Scan for the cell matching the given text and deliver its [x, y] coordinate at center. 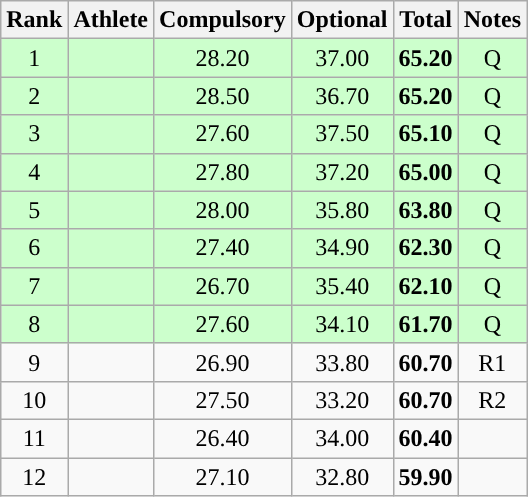
61.70 [426, 324]
27.40 [223, 248]
Rank [34, 20]
34.90 [342, 248]
3 [34, 134]
37.00 [342, 58]
63.80 [426, 210]
Athlete [111, 20]
Optional [342, 20]
10 [34, 400]
26.70 [223, 286]
36.70 [342, 96]
26.90 [223, 362]
4 [34, 172]
65.10 [426, 134]
7 [34, 286]
65.00 [426, 172]
28.00 [223, 210]
37.20 [342, 172]
27.80 [223, 172]
62.10 [426, 286]
8 [34, 324]
37.50 [342, 134]
27.10 [223, 477]
28.20 [223, 58]
28.50 [223, 96]
6 [34, 248]
26.40 [223, 438]
Notes [492, 20]
Total [426, 20]
34.10 [342, 324]
32.80 [342, 477]
34.00 [342, 438]
9 [34, 362]
Compulsory [223, 20]
R1 [492, 362]
2 [34, 96]
R2 [492, 400]
60.40 [426, 438]
1 [34, 58]
12 [34, 477]
33.20 [342, 400]
27.50 [223, 400]
62.30 [426, 248]
33.80 [342, 362]
35.40 [342, 286]
59.90 [426, 477]
11 [34, 438]
5 [34, 210]
35.80 [342, 210]
